Locate the cell with the specified text and output its (x, y) center coordinate. 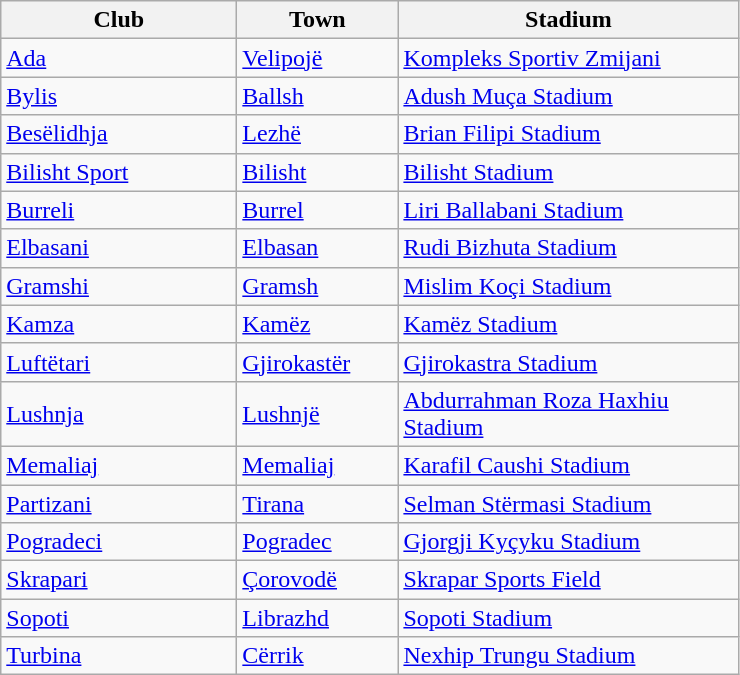
Skrapari (119, 580)
Town (318, 20)
Burreli (119, 210)
Cërrik (318, 656)
Ballsh (318, 96)
Burrel (318, 210)
Kamza (119, 324)
Lushnja (119, 414)
Sopoti (119, 618)
Karafil Caushi Stadium (568, 465)
Kamëz (318, 324)
Mislim Koçi Stadium (568, 286)
Lezhë (318, 134)
Gjirokastër (318, 362)
Velipojë (318, 58)
Tirana (318, 503)
Ada (119, 58)
Partizani (119, 503)
Nexhip Trungu Stadium (568, 656)
Lushnjë (318, 414)
Selman Stërmasi Stadium (568, 503)
Kompleks Sportiv Zmijani (568, 58)
Gjorgji Kyçyku Stadium (568, 542)
Adush Muça Stadium (568, 96)
Skrapar Sports Field (568, 580)
Bilisht Stadium (568, 172)
Kamëz Stadium (568, 324)
Gjirokastra Stadium (568, 362)
Gramshi (119, 286)
Gramsh (318, 286)
Turbina (119, 656)
Rudi Bizhuta Stadium (568, 248)
Pogradeci (119, 542)
Abdurrahman Roza Haxhiu Stadium (568, 414)
Brian Filipi Stadium (568, 134)
Bilisht Sport (119, 172)
Besëlidhja (119, 134)
Liri Ballabani Stadium (568, 210)
Pogradec (318, 542)
Stadium (568, 20)
Elbasani (119, 248)
Bilisht (318, 172)
Bylis (119, 96)
Çorovodë (318, 580)
Luftëtari (119, 362)
Club (119, 20)
Sopoti Stadium (568, 618)
Librazhd (318, 618)
Elbasan (318, 248)
